Extract the [x, y] coordinate from the center of the cell holding the provided text.  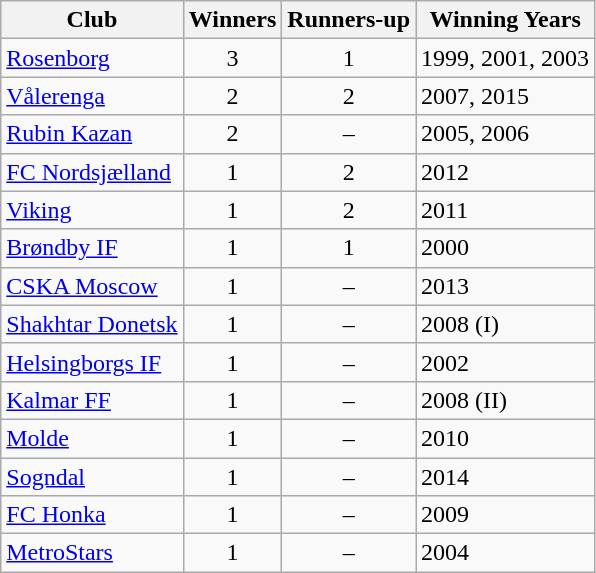
Sogndal [92, 477]
Runners-up [349, 20]
Shakhtar Donetsk [92, 324]
2007, 2015 [506, 96]
Kalmar FF [92, 400]
2013 [506, 286]
2014 [506, 477]
3 [232, 58]
Rubin Kazan [92, 134]
Viking [92, 210]
1999, 2001, 2003 [506, 58]
Club [92, 20]
FC Honka [92, 515]
2002 [506, 362]
2010 [506, 438]
2000 [506, 248]
MetroStars [92, 553]
2009 [506, 515]
2012 [506, 172]
Helsingborgs IF [92, 362]
2005, 2006 [506, 134]
Winning Years [506, 20]
FC Nordsjælland [92, 172]
2011 [506, 210]
2004 [506, 553]
Winners [232, 20]
CSKA Moscow [92, 286]
Rosenborg [92, 58]
2008 (I) [506, 324]
2008 (II) [506, 400]
Molde [92, 438]
Brøndby IF [92, 248]
Vålerenga [92, 96]
